Extract the (X, Y) coordinate from the center of the cell holding the provided text.  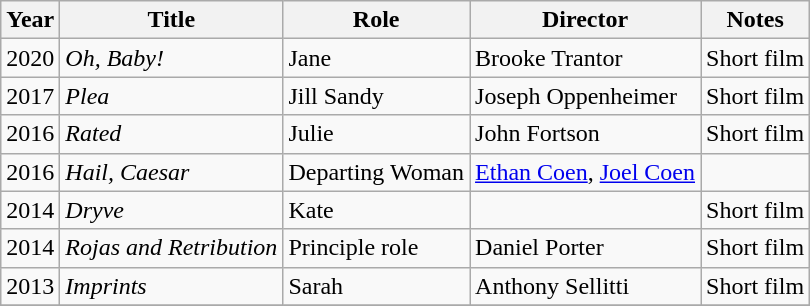
Ethan Coen, Joel Coen (586, 172)
Rated (172, 134)
2017 (30, 96)
John Fortson (586, 134)
Oh, Baby! (172, 58)
Joseph Oppenheimer (586, 96)
Brooke Trantor (586, 58)
2020 (30, 58)
Dryve (172, 210)
Jill Sandy (376, 96)
Notes (756, 20)
Departing Woman (376, 172)
Plea (172, 96)
Daniel Porter (586, 248)
Role (376, 20)
Kate (376, 210)
Title (172, 20)
Sarah (376, 286)
Principle role (376, 248)
Hail, Caesar (172, 172)
Anthony Sellitti (586, 286)
Jane (376, 58)
Imprints (172, 286)
Director (586, 20)
Julie (376, 134)
Rojas and Retribution (172, 248)
Year (30, 20)
2013 (30, 286)
